Find where the given text appears and provide that cell's center as [X, Y] coordinate. 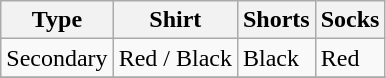
Shirt [175, 20]
Black [276, 58]
Red / Black [175, 58]
Socks [350, 20]
Secondary [57, 58]
Type [57, 20]
Red [350, 58]
Shorts [276, 20]
